For the text-containing cell, return its midpoint in [X, Y] coordinate format. 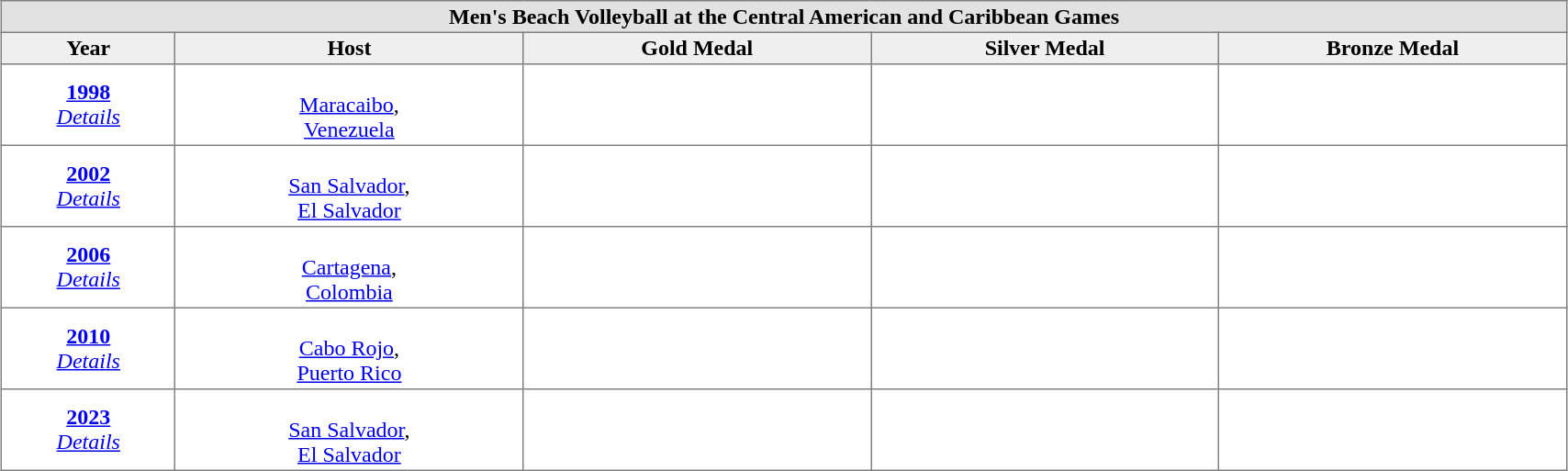
2010Details [88, 348]
2006Details [88, 267]
1998Details [88, 105]
Year [88, 48]
Bronze Medal [1394, 48]
Cabo Rojo, Puerto Rico [349, 348]
Host [349, 48]
Men's Beach Volleyball at the Central American and Caribbean Games [784, 17]
Silver Medal [1045, 48]
2002Details [88, 185]
2023Details [88, 430]
Cartagena, Colombia [349, 267]
Gold Medal [698, 48]
Maracaibo, Venezuela [349, 105]
